Capture the cell that displays the provided text and extract its (x, y) central coordinate. 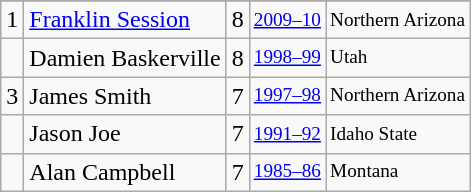
Alan Campbell (125, 172)
1985–86 (287, 172)
1997–98 (287, 96)
2009–10 (287, 20)
Idaho State (398, 134)
1998–99 (287, 58)
3 (12, 96)
Damien Baskerville (125, 58)
Utah (398, 58)
Jason Joe (125, 134)
Montana (398, 172)
Franklin Session (125, 20)
James Smith (125, 96)
1991–92 (287, 134)
1 (12, 20)
